Output the [X, Y] coordinate of the center of the cell containing the given text.  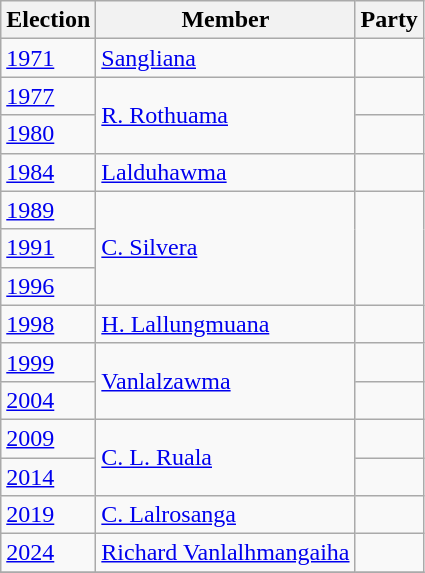
2014 [48, 477]
1998 [48, 324]
Member [226, 20]
1980 [48, 134]
1989 [48, 210]
Election [48, 20]
2004 [48, 400]
Lalduhawma [226, 172]
2009 [48, 438]
C. Lalrosanga [226, 515]
1977 [48, 96]
H. Lallungmuana [226, 324]
1996 [48, 286]
1991 [48, 248]
C. L. Ruala [226, 457]
R. Rothuama [226, 115]
1999 [48, 362]
1971 [48, 58]
C. Silvera [226, 248]
Party [389, 20]
1984 [48, 172]
2024 [48, 553]
2019 [48, 515]
Vanlalzawma [226, 381]
Sangliana [226, 58]
Richard Vanlalhmangaiha [226, 553]
